Determine the (X, Y) coordinate at the center of the cell enclosing the given text.  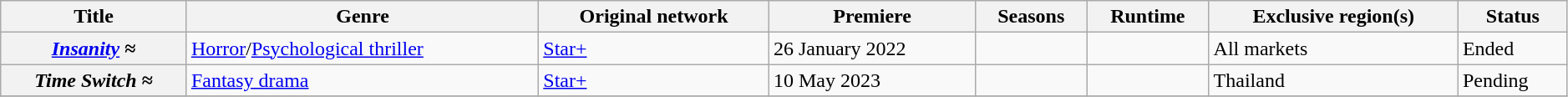
Runtime (1148, 17)
Premiere (872, 17)
Status (1512, 17)
26 January 2022 (872, 48)
Fantasy drama (363, 80)
Ended (1512, 48)
Insanity ≈ (94, 48)
Title (94, 17)
10 May 2023 (872, 80)
Genre (363, 17)
Exclusive region(s) (1333, 17)
Seasons (1031, 17)
Pending (1512, 80)
Time Switch ≈ (94, 80)
Thailand (1333, 80)
All markets (1333, 48)
Original network (654, 17)
Horror/Psychological thriller (363, 48)
